Output the (x, y) coordinate of the center of the cell containing the given text.  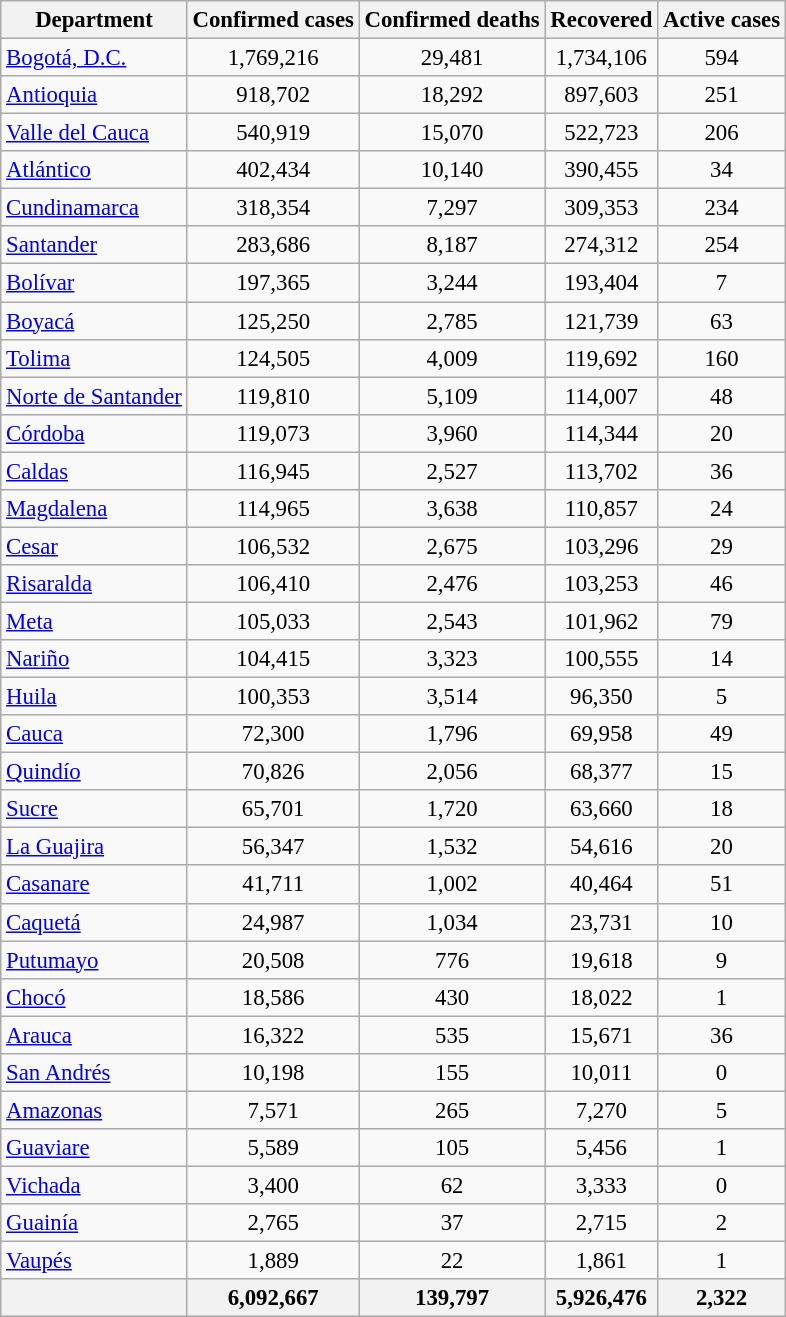
390,455 (602, 170)
Confirmed deaths (452, 20)
23,731 (602, 922)
206 (722, 133)
106,532 (273, 546)
29,481 (452, 58)
119,692 (602, 358)
2,785 (452, 321)
Antioquia (94, 95)
24 (722, 509)
4,009 (452, 358)
5,589 (273, 1148)
1,532 (452, 847)
106,410 (273, 584)
8,187 (452, 245)
918,702 (273, 95)
Córdoba (94, 433)
2,527 (452, 471)
15,070 (452, 133)
197,365 (273, 283)
Vichada (94, 1185)
100,555 (602, 659)
105 (452, 1148)
Caldas (94, 471)
Meta (94, 621)
Magdalena (94, 509)
Atlántico (94, 170)
79 (722, 621)
Nariño (94, 659)
Bogotá, D.C. (94, 58)
1,769,216 (273, 58)
3,333 (602, 1185)
10,011 (602, 1073)
251 (722, 95)
10,198 (273, 1073)
51 (722, 885)
776 (452, 960)
Santander (94, 245)
Cundinamarca (94, 208)
522,723 (602, 133)
309,353 (602, 208)
20,508 (273, 960)
63,660 (602, 809)
5,456 (602, 1148)
Sucre (94, 809)
Boyacá (94, 321)
San Andrés (94, 1073)
Cauca (94, 734)
24,987 (273, 922)
7 (722, 283)
Amazonas (94, 1110)
1,034 (452, 922)
1,861 (602, 1261)
2,675 (452, 546)
Active cases (722, 20)
15 (722, 772)
La Guajira (94, 847)
Guainía (94, 1223)
1,720 (452, 809)
535 (452, 1035)
Valle del Cauca (94, 133)
3,244 (452, 283)
114,007 (602, 396)
46 (722, 584)
402,434 (273, 170)
121,739 (602, 321)
10,140 (452, 170)
1,734,106 (602, 58)
Caquetá (94, 922)
2 (722, 1223)
594 (722, 58)
103,296 (602, 546)
430 (452, 997)
Casanare (94, 885)
72,300 (273, 734)
160 (722, 358)
234 (722, 208)
18 (722, 809)
48 (722, 396)
155 (452, 1073)
2,322 (722, 1298)
Risaralda (94, 584)
7,571 (273, 1110)
29 (722, 546)
Bolívar (94, 283)
Recovered (602, 20)
34 (722, 170)
5,926,476 (602, 1298)
265 (452, 1110)
110,857 (602, 509)
68,377 (602, 772)
274,312 (602, 245)
69,958 (602, 734)
Chocó (94, 997)
104,415 (273, 659)
283,686 (273, 245)
Department (94, 20)
254 (722, 245)
1,889 (273, 1261)
18,022 (602, 997)
Putumayo (94, 960)
3,400 (273, 1185)
18,292 (452, 95)
18,586 (273, 997)
124,505 (273, 358)
113,702 (602, 471)
22 (452, 1261)
Vaupés (94, 1261)
Tolima (94, 358)
3,960 (452, 433)
2,476 (452, 584)
19,618 (602, 960)
116,945 (273, 471)
41,711 (273, 885)
65,701 (273, 809)
119,073 (273, 433)
193,404 (602, 283)
49 (722, 734)
63 (722, 321)
318,354 (273, 208)
Quindío (94, 772)
5,109 (452, 396)
2,056 (452, 772)
114,965 (273, 509)
7,270 (602, 1110)
16,322 (273, 1035)
Confirmed cases (273, 20)
6,092,667 (273, 1298)
14 (722, 659)
3,514 (452, 697)
Norte de Santander (94, 396)
125,250 (273, 321)
96,350 (602, 697)
2,543 (452, 621)
540,919 (273, 133)
70,826 (273, 772)
54,616 (602, 847)
139,797 (452, 1298)
114,344 (602, 433)
3,323 (452, 659)
103,253 (602, 584)
37 (452, 1223)
119,810 (273, 396)
Guaviare (94, 1148)
2,715 (602, 1223)
3,638 (452, 509)
2,765 (273, 1223)
Arauca (94, 1035)
1,796 (452, 734)
15,671 (602, 1035)
9 (722, 960)
1,002 (452, 885)
7,297 (452, 208)
Huila (94, 697)
40,464 (602, 885)
56,347 (273, 847)
10 (722, 922)
105,033 (273, 621)
Cesar (94, 546)
100,353 (273, 697)
897,603 (602, 95)
62 (452, 1185)
101,962 (602, 621)
